Extract the (x, y) coordinate from the center of the cell holding the provided text.  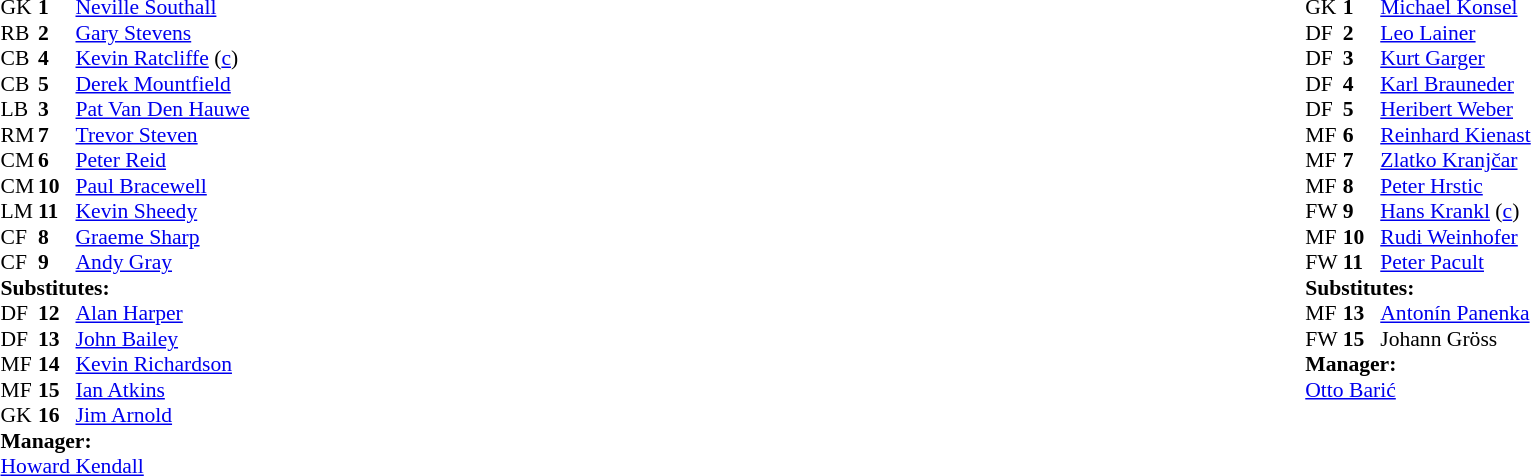
Derek Mountfield (163, 84)
Hans Krankl (c) (1455, 211)
Antonín Panenka (1455, 313)
Peter Hrstic (1455, 186)
RB (19, 33)
Andy Gray (163, 263)
Kevin Ratcliffe (c) (163, 59)
Kurt Garger (1455, 59)
Kevin Sheedy (163, 211)
Pat Van Den Hauwe (163, 109)
Johann Gröss (1455, 339)
Otto Barić (1418, 390)
LM (19, 211)
Alan Harper (163, 313)
Rudi Weinhofer (1455, 237)
GK (19, 415)
Kevin Richardson (163, 365)
Karl Brauneder (1455, 84)
14 (57, 365)
Jim Arnold (163, 415)
John Bailey (163, 339)
RM (19, 135)
Trevor Steven (163, 135)
Leo Lainer (1455, 33)
12 (57, 313)
Ian Atkins (163, 390)
Heribert Weber (1455, 109)
Reinhard Kienast (1455, 135)
Paul Bracewell (163, 186)
Peter Pacult (1455, 263)
Zlatko Kranjčar (1455, 161)
16 (57, 415)
Peter Reid (163, 161)
LB (19, 109)
Gary Stevens (163, 33)
Graeme Sharp (163, 237)
